Capture the cell that displays the provided text and extract its [x, y] central coordinate. 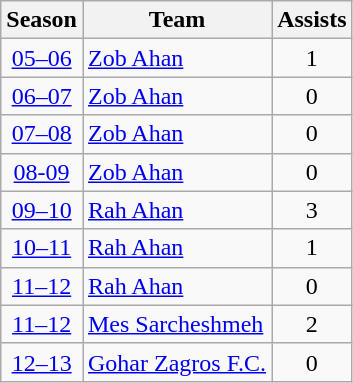
2 [312, 324]
09–10 [42, 210]
05–06 [42, 58]
12–13 [42, 362]
06–07 [42, 96]
Team [176, 20]
Gohar Zagros F.C. [176, 362]
Mes Sarcheshmeh [176, 324]
Season [42, 20]
Assists [312, 20]
3 [312, 210]
08-09 [42, 172]
10–11 [42, 248]
07–08 [42, 134]
